Determine the [X, Y] coordinate at the center of the cell enclosing the given text.  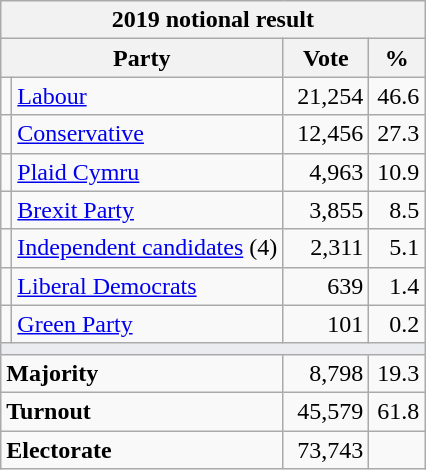
1.4 [397, 286]
Vote [326, 58]
0.2 [397, 324]
73,743 [326, 449]
4,963 [326, 172]
5.1 [397, 248]
Party [142, 58]
46.6 [397, 96]
3,855 [326, 210]
Brexit Party [148, 210]
12,456 [326, 134]
Electorate [142, 449]
2,311 [326, 248]
Liberal Democrats [148, 286]
Independent candidates (4) [148, 248]
27.3 [397, 134]
Green Party [148, 324]
8,798 [326, 373]
45,579 [326, 411]
639 [326, 286]
101 [326, 324]
Labour [148, 96]
Turnout [142, 411]
19.3 [397, 373]
8.5 [397, 210]
Plaid Cymru [148, 172]
10.9 [397, 172]
21,254 [326, 96]
% [397, 58]
Majority [142, 373]
61.8 [397, 411]
Conservative [148, 134]
2019 notional result [213, 20]
